Capture the cell that displays the provided text and extract its (x, y) central coordinate. 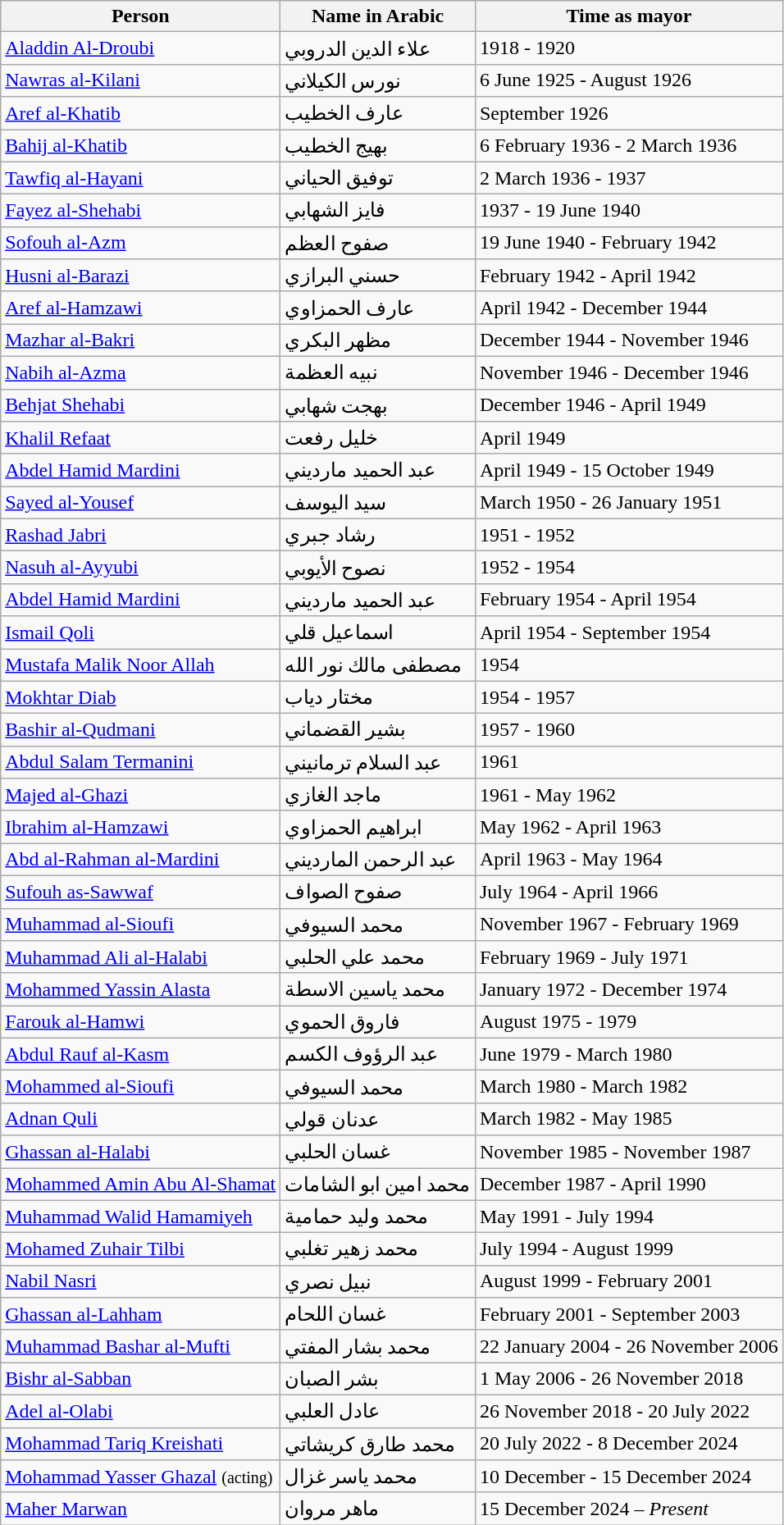
January 1972 - December 1974 (628, 989)
March 1980 - March 1982 (628, 1087)
February 1969 - July 1971 (628, 957)
February 1954 - April 1954 (628, 600)
مختار دياب (378, 697)
1954 - 1957 (628, 697)
نورس الكيلاني (378, 80)
محمد وليد حمامية (378, 1217)
Abdul Rauf al-Kasm (141, 1054)
March 1950 - 26 January 1951 (628, 503)
فاروق الحموي (378, 1022)
محمد طارق كريشاتي (378, 1444)
April 1963 - May 1964 (628, 860)
محمد امين ابو الشامات (378, 1185)
فايز الشهابي (378, 211)
February 1942 - April 1942 (628, 276)
Muhammad Walid Hamamiyeh (141, 1217)
Abd al-Rahman al-Mardini (141, 860)
اسماعيل قلي (378, 632)
10 December - 15 December 2024 (628, 1477)
Nabih al-Azma (141, 372)
Mohammad Yasser Ghazal (acting) (141, 1477)
محمد بشار المفتي (378, 1346)
Farouk al-Hamwi (141, 1022)
Mazhar al-Bakri (141, 340)
صفوح العظم (378, 243)
Rashad Jabri (141, 535)
1952 - 1954 (628, 568)
ابراهيم الحمزاوي (378, 827)
Muhammad Ali al-Halabi (141, 957)
November 1967 - February 1969 (628, 925)
بشير القضماني (378, 730)
Aladdin Al-Droubi (141, 48)
Mohammed al-Sioufi (141, 1087)
Sayed al-Yousef (141, 503)
Time as mayor (628, 16)
Abdul Salam Termanini (141, 762)
Khalil Refaat (141, 438)
محمد زهير تغلبي (378, 1249)
Majed al-Ghazi (141, 795)
Muhammad Bashar al-Mufti (141, 1346)
February 2001 - September 2003 (628, 1314)
علاء الدين الدروبي (378, 48)
صفوح الصواف (378, 892)
July 1994 - August 1999 (628, 1249)
6 February 1936 - 2 March 1936 (628, 146)
محمد ياسين الاسطة (378, 989)
Tawfiq al-Hayani (141, 178)
Ibrahim al-Hamzawi (141, 827)
حسني البرازي (378, 276)
Name in Arabic (378, 16)
May 1962 - April 1963 (628, 827)
Behjat Shehabi (141, 405)
بهجت شهابي (378, 405)
خليل رفعت (378, 438)
سيد اليوسف (378, 503)
Ismail Qoli (141, 632)
1957 - 1960 (628, 730)
1961 - May 1962 (628, 795)
Mohammed Amin Abu Al-Shamat (141, 1185)
1961 (628, 762)
رشاد جبري (378, 535)
20 July 2022 - 8 December 2024 (628, 1444)
عبد الرؤوف الكسم (378, 1054)
نبيل نصري (378, 1281)
بهيج الخطيب (378, 146)
Mohamed Zuhair Tilbi (141, 1249)
March 1982 - May 1985 (628, 1119)
1937 - 19 June 1940 (628, 211)
December 1987 - April 1990 (628, 1185)
Mustafa Malik Noor Allah (141, 664)
November 1946 - December 1946 (628, 372)
توفيق الحياني (378, 178)
Maher Marwan (141, 1509)
عارف الخطيب (378, 113)
غسان اللحام (378, 1314)
عادل العلبي (378, 1411)
November 1985 - November 1987 (628, 1152)
Aref al-Khatib (141, 113)
1918 - 1920 (628, 48)
عبد السلام ترمانيني (378, 762)
Nabil Nasri (141, 1281)
19 June 1940 - February 1942 (628, 243)
September 1926 (628, 113)
December 1946 - April 1949 (628, 405)
بشر الصبان (378, 1379)
Husni al-Barazi (141, 276)
غسان الحلبي (378, 1152)
June 1979 - March 1980 (628, 1054)
15 December 2024 – Present (628, 1509)
Nawras al-Kilani (141, 80)
1954 (628, 664)
Adel al-Olabi (141, 1411)
نصوح الأيوبي (378, 568)
عدنان قولي (378, 1119)
ماجد الغازي (378, 795)
Mohammad Tariq Kreishati (141, 1444)
Person (141, 16)
April 1942 - December 1944 (628, 308)
Bahij al-Khatib (141, 146)
Muhammad al-Sioufi (141, 925)
نبيه العظمة (378, 372)
Nasuh al-Ayyubi (141, 568)
22 January 2004 - 26 November 2006 (628, 1346)
محمد علي الحلبي (378, 957)
Bashir al-Qudmani (141, 730)
Adnan Quli (141, 1119)
6 June 1925 - August 1926 (628, 80)
مصطفى مالك نور الله (378, 664)
Ghassan al-Lahham (141, 1314)
December 1944 - November 1946 (628, 340)
July 1964 - April 1966 (628, 892)
عارف الحمزاوي (378, 308)
Bishr al-Sabban (141, 1379)
Mokhtar Diab (141, 697)
Sofouh al-Azm (141, 243)
ماهر مروان (378, 1509)
April 1949 - 15 October 1949 (628, 470)
April 1954 - September 1954 (628, 632)
April 1949 (628, 438)
26 November 2018 - 20 July 2022 (628, 1411)
Aref al-Hamzawi (141, 308)
عبد الرحمن المارديني (378, 860)
Mohammed Yassin Alasta (141, 989)
Ghassan al-Halabi (141, 1152)
1 May 2006 - 26 November 2018 (628, 1379)
August 1999 - February 2001 (628, 1281)
Fayez al-Shehabi (141, 211)
‎محمد ياسر غزال (378, 1477)
August 1975 - 1979 (628, 1022)
May 1991 - July 1994 (628, 1217)
2 March 1936 - 1937 (628, 178)
Sufouh as-Sawwaf (141, 892)
مظهر البكري (378, 340)
1951 - 1952 (628, 535)
